Return the [x, y] coordinate for the center point of the cell that contains the specified text.  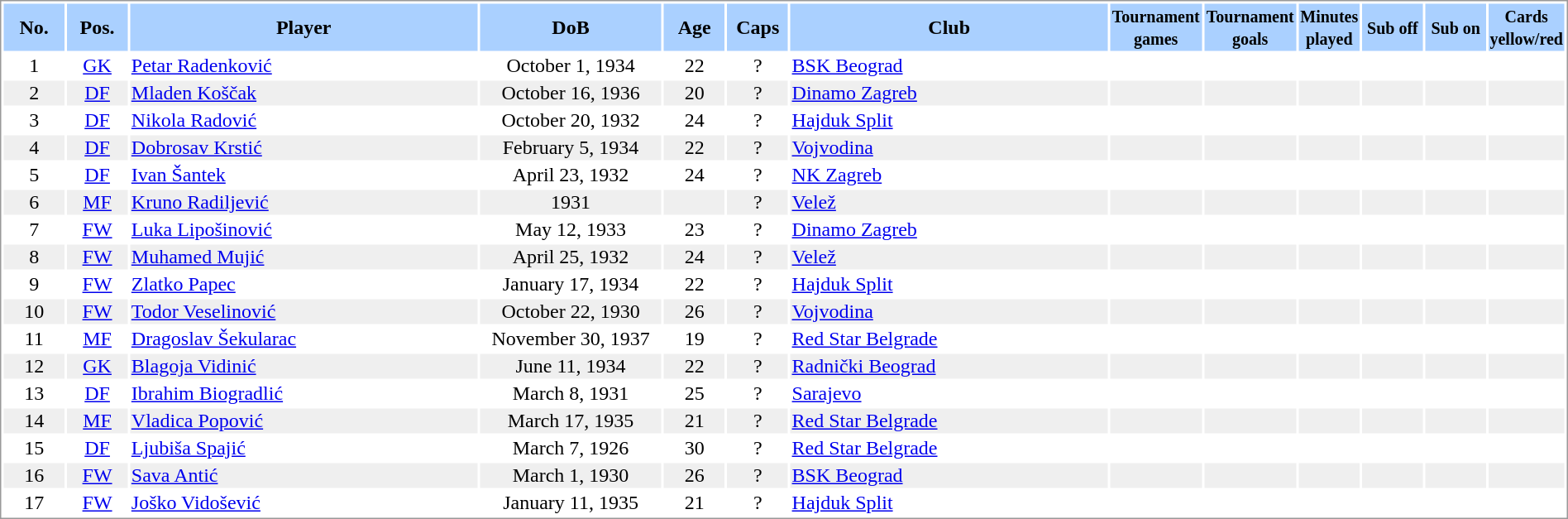
Blagoja Vidinić [304, 367]
5 [33, 175]
15 [33, 448]
Todor Veselinović [304, 312]
March 7, 1926 [571, 448]
Nikola Radović [304, 120]
7 [33, 229]
1 [33, 65]
Sarajevo [949, 393]
October 16, 1936 [571, 94]
April 25, 1932 [571, 257]
Radnički Beograd [949, 367]
Tournamentgoals [1250, 26]
Ibrahim Biogradlić [304, 393]
Vladica Popović [304, 421]
6 [33, 203]
Dragoslav Šekularac [304, 339]
Club [949, 26]
3 [33, 120]
19 [695, 339]
Zlatko Papec [304, 284]
No. [33, 26]
20 [695, 94]
1931 [571, 203]
November 30, 1937 [571, 339]
February 5, 1934 [571, 148]
12 [33, 367]
30 [695, 448]
Tournamentgames [1156, 26]
DoB [571, 26]
13 [33, 393]
Kruno Radiljević [304, 203]
10 [33, 312]
11 [33, 339]
4 [33, 148]
Petar Radenković [304, 65]
October 20, 1932 [571, 120]
Player [304, 26]
April 23, 1932 [571, 175]
June 11, 1934 [571, 367]
23 [695, 229]
January 17, 1934 [571, 284]
8 [33, 257]
March 1, 1930 [571, 476]
Pos. [98, 26]
Joško Vidošević [304, 502]
October 22, 1930 [571, 312]
Dobrosav Krstić [304, 148]
Sava Antić [304, 476]
Sub off [1393, 26]
May 12, 1933 [571, 229]
17 [33, 502]
Caps [758, 26]
March 8, 1931 [571, 393]
Ljubiša Spajić [304, 448]
9 [33, 284]
March 17, 1935 [571, 421]
October 1, 1934 [571, 65]
Ivan Šantek [304, 175]
2 [33, 94]
16 [33, 476]
Mladen Koščak [304, 94]
25 [695, 393]
January 11, 1935 [571, 502]
Minutesplayed [1329, 26]
Age [695, 26]
Luka Lipošinović [304, 229]
Cardsyellow/red [1527, 26]
NK Zagreb [949, 175]
Sub on [1456, 26]
14 [33, 421]
Muhamed Mujić [304, 257]
